Detect which cell encompasses the target text, then output its [X, Y] center coordinate. 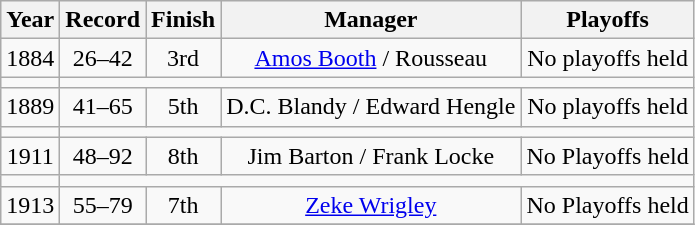
5th [184, 107]
41–65 [103, 107]
26–42 [103, 58]
7th [184, 205]
48–92 [103, 156]
Jim Barton / Frank Locke [371, 156]
1911 [30, 156]
1889 [30, 107]
8th [184, 156]
55–79 [103, 205]
Manager [371, 20]
Finish [184, 20]
Playoffs [608, 20]
1913 [30, 205]
Zeke Wrigley [371, 205]
D.C. Blandy / Edward Hengle [371, 107]
Record [103, 20]
3rd [184, 58]
Year [30, 20]
Amos Booth / Rousseau [371, 58]
1884 [30, 58]
